For the text-containing cell, return its midpoint in (X, Y) coordinate format. 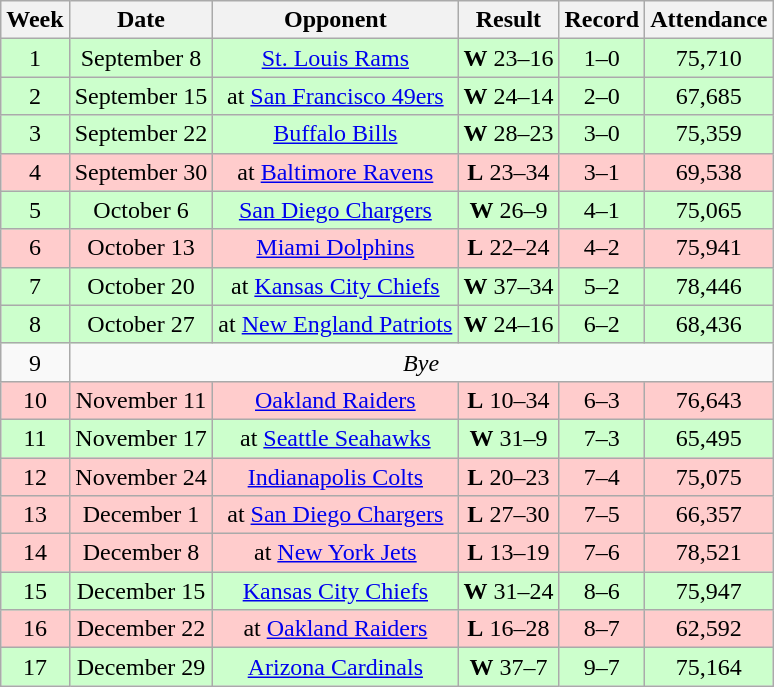
7 (35, 286)
Miami Dolphins (336, 248)
Attendance (709, 20)
62,592 (709, 629)
4–1 (602, 210)
at New England Patriots (336, 324)
15 (35, 591)
W 28–23 (508, 134)
75,075 (709, 477)
L 20–23 (508, 477)
75,164 (709, 667)
2–0 (602, 96)
at Baltimore Ravens (336, 172)
September 30 (141, 172)
76,643 (709, 400)
67,685 (709, 96)
16 (35, 629)
L 22–24 (508, 248)
W 23–16 (508, 58)
December 8 (141, 553)
Buffalo Bills (336, 134)
October 20 (141, 286)
October 13 (141, 248)
Record (602, 20)
at San Francisco 49ers (336, 96)
San Diego Chargers (336, 210)
7–5 (602, 515)
7–4 (602, 477)
6 (35, 248)
Indianapolis Colts (336, 477)
W 24–14 (508, 96)
1–0 (602, 58)
September 15 (141, 96)
W 24–16 (508, 324)
4–2 (602, 248)
11 (35, 438)
October 6 (141, 210)
at San Diego Chargers (336, 515)
9 (35, 362)
9–7 (602, 667)
6–3 (602, 400)
75,710 (709, 58)
Arizona Cardinals (336, 667)
66,357 (709, 515)
at Seattle Seahawks (336, 438)
St. Louis Rams (336, 58)
12 (35, 477)
13 (35, 515)
September 8 (141, 58)
75,947 (709, 591)
Opponent (336, 20)
6–2 (602, 324)
W 37–34 (508, 286)
68,436 (709, 324)
December 1 (141, 515)
L 23–34 (508, 172)
14 (35, 553)
Week (35, 20)
December 29 (141, 667)
17 (35, 667)
78,446 (709, 286)
L 10–34 (508, 400)
75,065 (709, 210)
7–6 (602, 553)
November 11 (141, 400)
L 16–28 (508, 629)
8–6 (602, 591)
December 15 (141, 591)
3–1 (602, 172)
Bye (421, 362)
Result (508, 20)
L 27–30 (508, 515)
8–7 (602, 629)
2 (35, 96)
7–3 (602, 438)
69,538 (709, 172)
3–0 (602, 134)
4 (35, 172)
November 24 (141, 477)
at Oakland Raiders (336, 629)
75,941 (709, 248)
December 22 (141, 629)
October 27 (141, 324)
W 37–7 (508, 667)
65,495 (709, 438)
78,521 (709, 553)
at New York Jets (336, 553)
November 17 (141, 438)
L 13–19 (508, 553)
5–2 (602, 286)
Oakland Raiders (336, 400)
8 (35, 324)
W 31–24 (508, 591)
75,359 (709, 134)
1 (35, 58)
10 (35, 400)
5 (35, 210)
3 (35, 134)
September 22 (141, 134)
Kansas City Chiefs (336, 591)
Date (141, 20)
W 31–9 (508, 438)
at Kansas City Chiefs (336, 286)
W 26–9 (508, 210)
